Locate the cell with the specified text and output its (x, y) center coordinate. 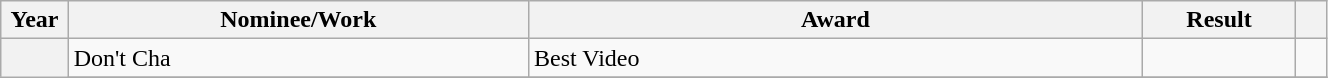
Year (34, 20)
Award (835, 20)
Best Video (835, 58)
Don't Cha (298, 58)
Result (1218, 20)
Nominee/Work (298, 20)
